Output the [X, Y] coordinate of the center of the cell containing the given text.  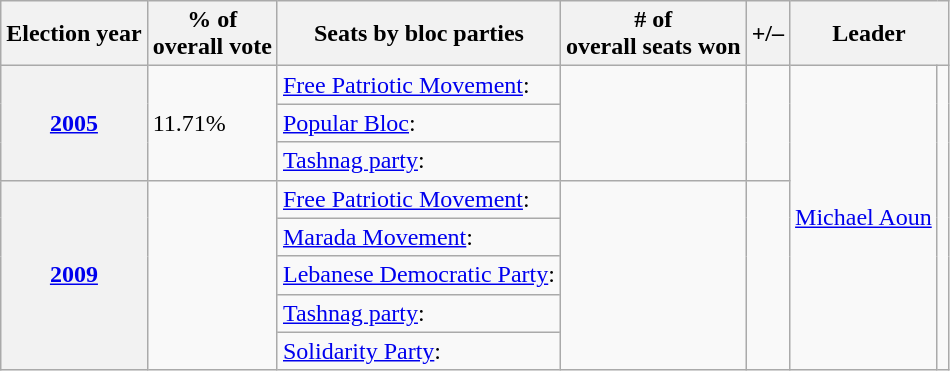
+/– [768, 34]
# ofoverall seats won [653, 34]
Election year [74, 34]
Lebanese Democratic Party: [418, 275]
Marada Movement: [418, 237]
Seats by bloc parties [418, 34]
2009 [74, 275]
Solidarity Party: [418, 351]
Popular Bloc: [418, 123]
% ofoverall vote [212, 34]
11.71% [212, 123]
Leader [870, 34]
Michael Aoun [864, 218]
2005 [74, 123]
